Locate the cell with the specified text and output its (x, y) center coordinate. 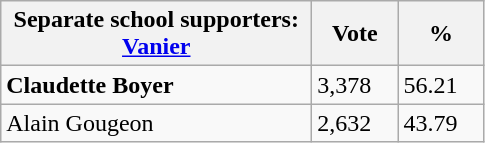
% (441, 34)
43.79 (441, 123)
Vote (355, 34)
Claudette Boyer (156, 85)
3,378 (355, 85)
Alain Gougeon (156, 123)
Separate school supporters: Vanier (156, 34)
56.21 (441, 85)
2,632 (355, 123)
